Output the (x, y) coordinate of the center of the cell containing the given text.  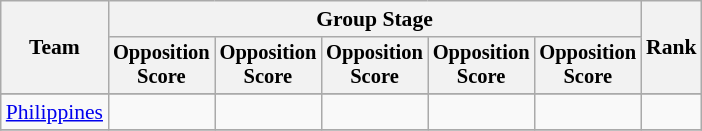
Team (54, 48)
Rank (672, 48)
Philippines (54, 112)
Group Stage (374, 19)
